Provide the [x, y] coordinate of the cell's center where the given text is located.  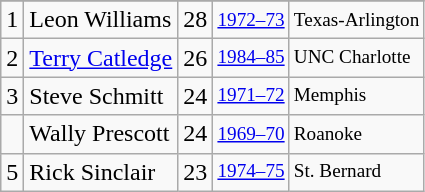
Terry Catledge [101, 58]
Roanoke [356, 134]
1974–75 [251, 172]
23 [196, 172]
St. Bernard [356, 172]
Steve Schmitt [101, 96]
28 [196, 20]
Texas-Arlington [356, 20]
5 [12, 172]
1984–85 [251, 58]
2 [12, 58]
26 [196, 58]
Rick Sinclair [101, 172]
1969–70 [251, 134]
3 [12, 96]
Leon Williams [101, 20]
Wally Prescott [101, 134]
1971–72 [251, 96]
UNC Charlotte [356, 58]
1972–73 [251, 20]
Memphis [356, 96]
1 [12, 20]
